Return the (x, y) coordinate for the center point of the cell that contains the specified text.  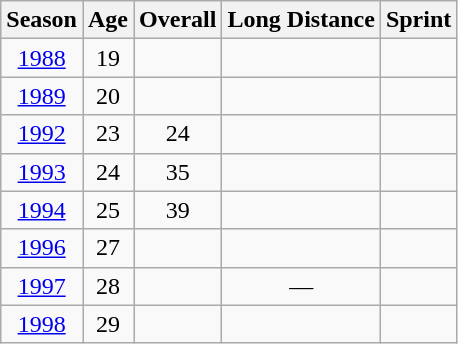
1996 (42, 248)
Age (108, 20)
28 (108, 286)
Season (42, 20)
1988 (42, 58)
27 (108, 248)
1994 (42, 210)
25 (108, 210)
20 (108, 96)
23 (108, 134)
1989 (42, 96)
Long Distance (301, 20)
— (301, 286)
19 (108, 58)
29 (108, 324)
1998 (42, 324)
1997 (42, 286)
39 (178, 210)
1993 (42, 172)
1992 (42, 134)
Overall (178, 20)
Sprint (418, 20)
35 (178, 172)
